Pinpoint the cell where the given text exists, returning its (x, y) midpoint coordinate. 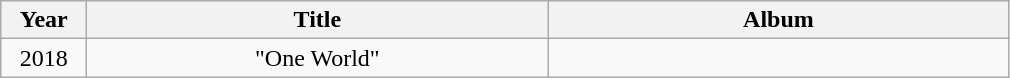
Album (778, 20)
"One World" (318, 58)
Title (318, 20)
Year (44, 20)
2018 (44, 58)
